Detect which cell encompasses the target text, then output its [x, y] center coordinate. 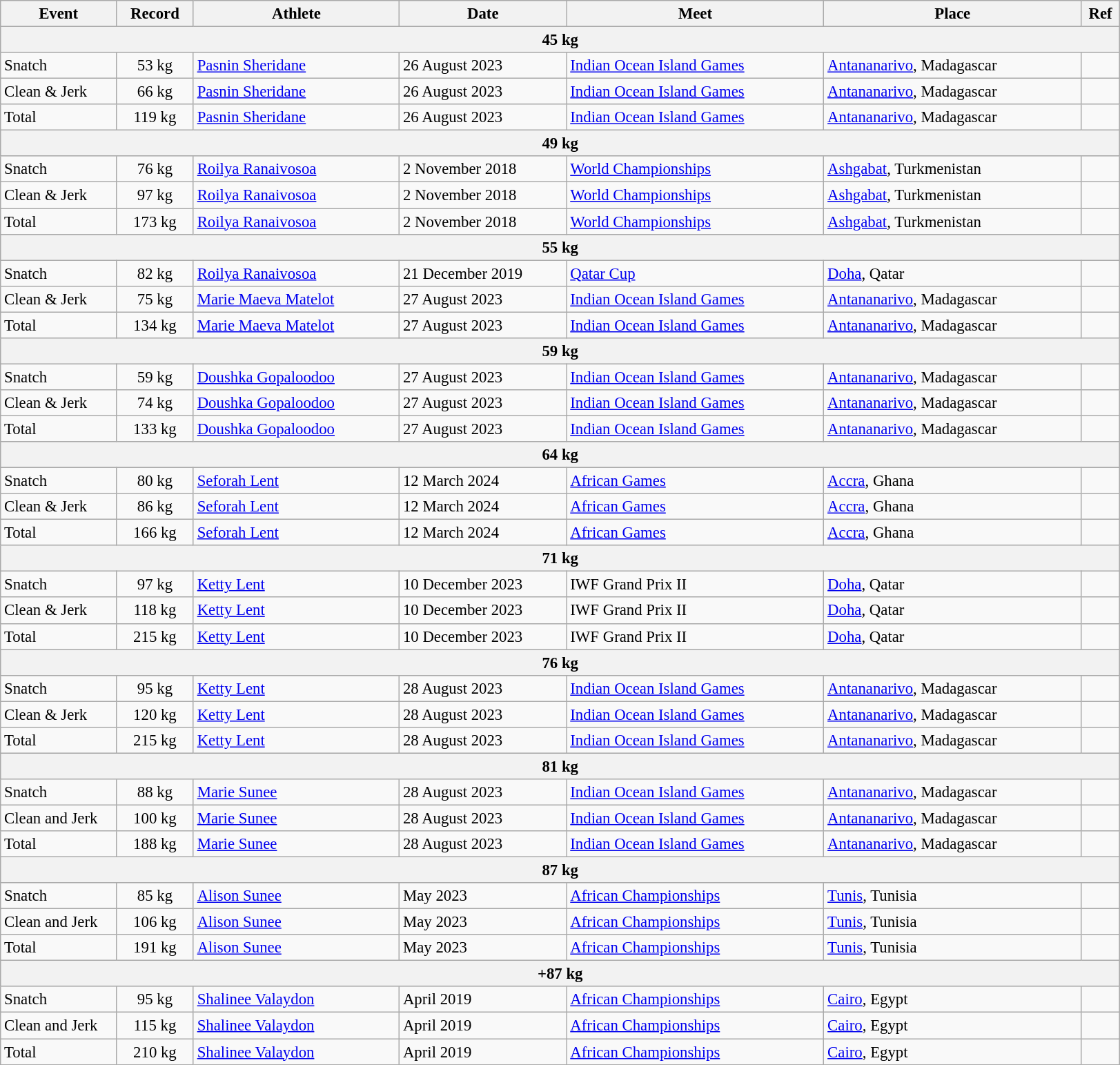
119 kg [155, 117]
166 kg [155, 533]
Record [155, 14]
Place [952, 14]
210 kg [155, 1052]
82 kg [155, 273]
85 kg [155, 896]
100 kg [155, 818]
75 kg [155, 299]
80 kg [155, 481]
+87 kg [560, 974]
71 kg [560, 558]
106 kg [155, 922]
55 kg [560, 247]
188 kg [155, 844]
Event [59, 14]
49 kg [560, 144]
88 kg [155, 792]
66 kg [155, 92]
Date [483, 14]
Athlete [296, 14]
86 kg [155, 507]
115 kg [155, 1026]
74 kg [155, 403]
45 kg [560, 40]
Qatar Cup [696, 273]
120 kg [155, 714]
53 kg [155, 66]
21 December 2019 [483, 273]
81 kg [560, 766]
134 kg [155, 325]
173 kg [155, 222]
Meet [696, 14]
87 kg [560, 870]
133 kg [155, 429]
118 kg [155, 611]
191 kg [155, 948]
Ref [1101, 14]
64 kg [560, 455]
